Find where the given text appears and provide that cell's center as [x, y] coordinate. 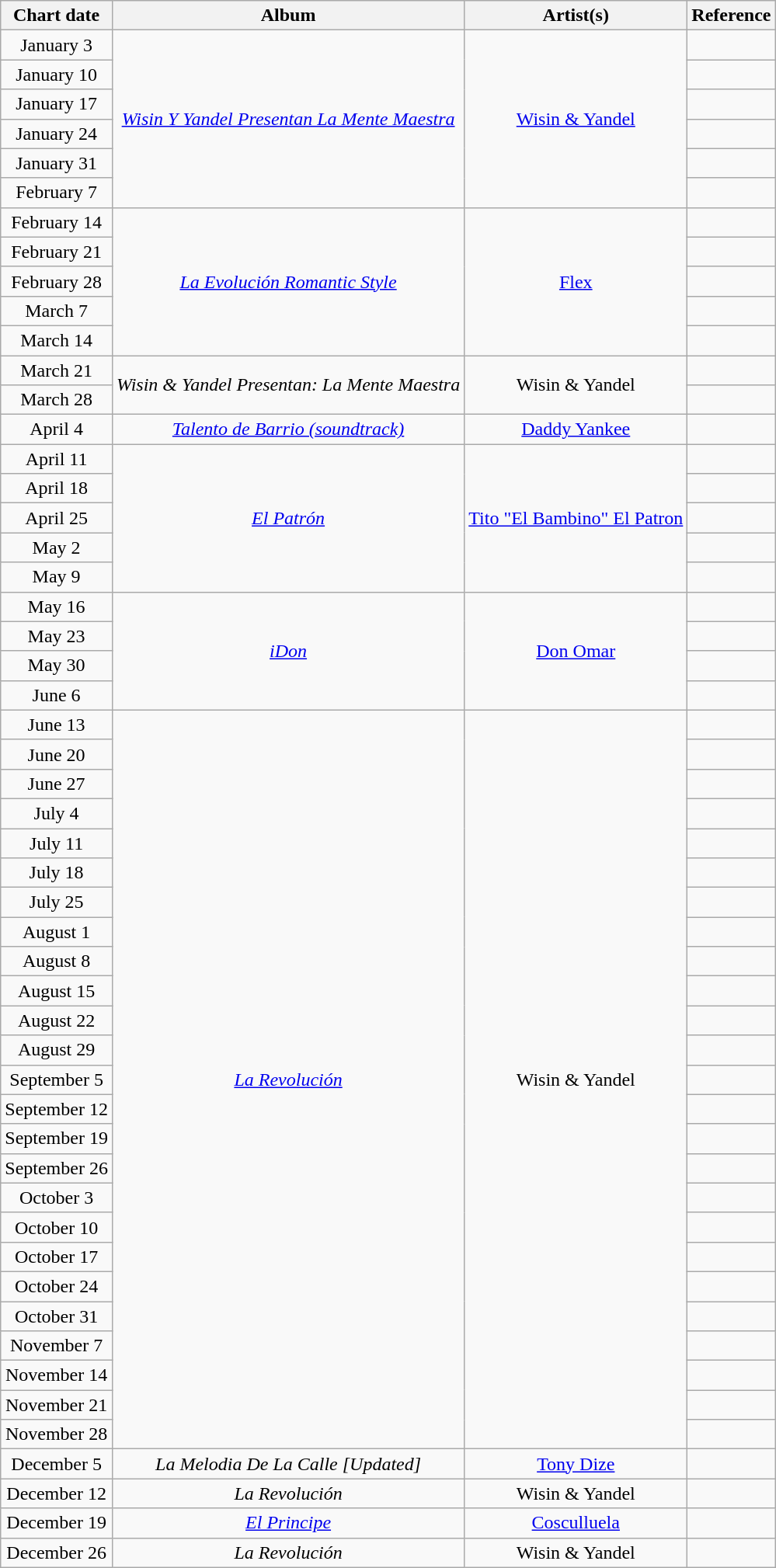
April 4 [57, 429]
January 24 [57, 134]
June 13 [57, 725]
November 7 [57, 1346]
August 29 [57, 1050]
Talento de Barrio (soundtrack) [287, 429]
December 26 [57, 1552]
November 28 [57, 1434]
January 31 [57, 163]
December 5 [57, 1464]
December 12 [57, 1493]
May 9 [57, 577]
June 6 [57, 695]
Tony Dize [576, 1464]
August 22 [57, 1020]
June 20 [57, 754]
Wisin Y Yandel Presentan La Mente Maestra [287, 119]
Reference [732, 16]
August 8 [57, 961]
July 25 [57, 902]
February 21 [57, 252]
January 17 [57, 104]
July 11 [57, 843]
October 31 [57, 1316]
Artist(s) [576, 16]
February 14 [57, 222]
September 12 [57, 1109]
February 7 [57, 193]
November 21 [57, 1405]
May 2 [57, 548]
Chart date [57, 16]
December 19 [57, 1523]
May 23 [57, 636]
Daddy Yankee [576, 429]
October 3 [57, 1198]
June 27 [57, 784]
October 17 [57, 1257]
Cosculluela [576, 1523]
Album [287, 16]
October 24 [57, 1286]
Don Omar [576, 651]
Flex [576, 281]
iDon [287, 651]
March 14 [57, 340]
September 26 [57, 1168]
March 21 [57, 370]
September 5 [57, 1080]
October 10 [57, 1227]
Wisin & Yandel Presentan: La Mente Maestra [287, 385]
August 1 [57, 932]
April 18 [57, 488]
May 16 [57, 607]
La Evolución Romantic Style [287, 281]
August 15 [57, 991]
April 11 [57, 459]
Tito "El Bambino" El Patron [576, 518]
January 10 [57, 75]
July 4 [57, 813]
September 19 [57, 1139]
February 28 [57, 281]
La Melodia De La Calle [Updated] [287, 1464]
El Principe [287, 1523]
January 3 [57, 45]
March 7 [57, 311]
El Patrón [287, 518]
April 25 [57, 518]
May 30 [57, 666]
July 18 [57, 873]
November 14 [57, 1375]
March 28 [57, 400]
